Pinpoint the cell where the given text exists, returning its [x, y] midpoint coordinate. 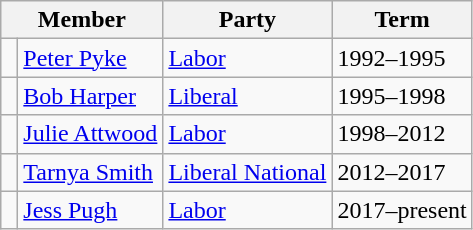
Member [82, 20]
Liberal [248, 96]
1998–2012 [402, 134]
Bob Harper [90, 96]
Party [248, 20]
Liberal National [248, 172]
1992–1995 [402, 58]
1995–1998 [402, 96]
2012–2017 [402, 172]
Jess Pugh [90, 210]
Julie Attwood [90, 134]
Peter Pyke [90, 58]
Term [402, 20]
2017–present [402, 210]
Tarnya Smith [90, 172]
